Return (x, y) of the center of cell containing provided text 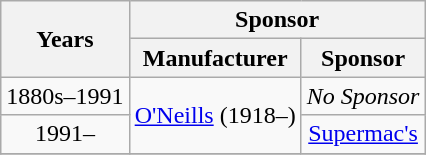
1991– (65, 134)
Years (65, 39)
Manufacturer (215, 58)
No Sponsor (363, 96)
Supermac's (363, 134)
1880s–1991 (65, 96)
O'Neills (1918–) (215, 115)
